Output the [X, Y] coordinate of the center of the cell containing the given text.  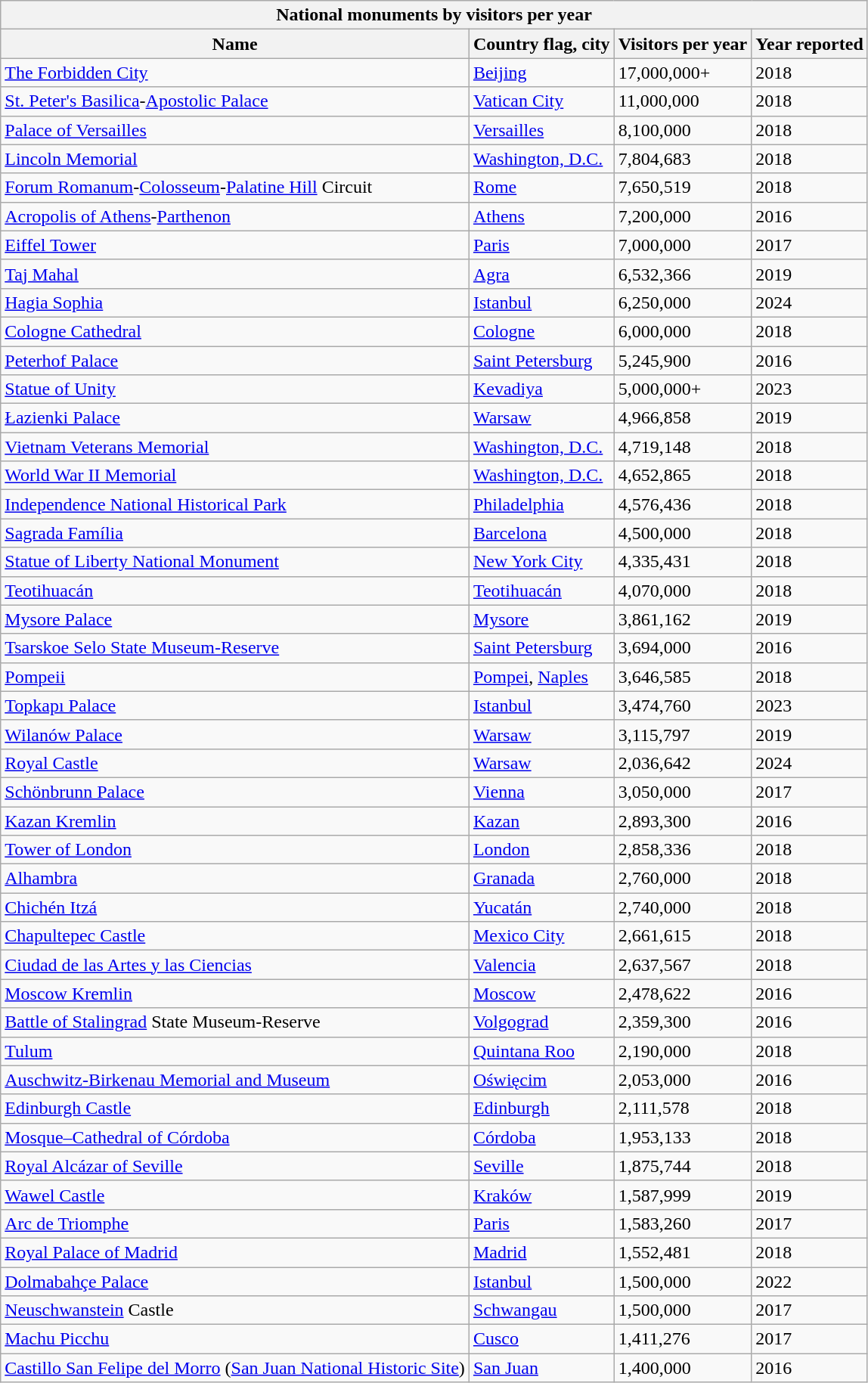
Hagia Sophia [235, 302]
Ciudad de las Artes y las Ciencias [235, 965]
2,111,578 [683, 1109]
London [541, 850]
4,070,000 [683, 591]
Dolmabahçe Palace [235, 1282]
World War II Memorial [235, 476]
Lincoln Memorial [235, 159]
Mysore [541, 619]
1,587,999 [683, 1195]
Kazan Kremlin [235, 820]
Tsarskoe Selo State Museum-Reserve [235, 648]
1,875,744 [683, 1166]
Tower of London [235, 850]
Volgograd [541, 1022]
Rome [541, 188]
2,036,642 [683, 763]
4,719,148 [683, 447]
Year reported [809, 44]
Beijing [541, 73]
Mosque–Cathedral of Córdoba [235, 1137]
4,335,431 [683, 562]
Philadelphia [541, 504]
Pompei, Naples [541, 677]
Córdoba [541, 1137]
Agra [541, 274]
4,966,858 [683, 418]
17,000,000+ [683, 73]
Schwangau [541, 1310]
7,650,519 [683, 188]
Moscow Kremlin [235, 994]
Royal Alcázar of Seville [235, 1166]
Seville [541, 1166]
6,250,000 [683, 302]
1,953,133 [683, 1137]
4,576,436 [683, 504]
Statue of Liberty National Monument [235, 562]
Forum Romanum-Colosseum-Palatine Hill Circuit [235, 188]
1,411,276 [683, 1339]
Country flag, city [541, 44]
Independence National Historical Park [235, 504]
Vienna [541, 792]
Madrid [541, 1252]
2,893,300 [683, 820]
Vietnam Veterans Memorial [235, 447]
2,661,615 [683, 936]
Royal Castle [235, 763]
7,000,000 [683, 245]
2,359,300 [683, 1022]
2,760,000 [683, 879]
Valencia [541, 965]
2,190,000 [683, 1051]
Alhambra [235, 879]
Tulum [235, 1051]
5,245,900 [683, 361]
Chapultepec Castle [235, 936]
4,652,865 [683, 476]
4,500,000 [683, 533]
Vatican City [541, 101]
Castillo San Felipe del Morro (San Juan National Historic Site) [235, 1368]
3,646,585 [683, 677]
2,858,336 [683, 850]
5,000,000+ [683, 389]
3,050,000 [683, 792]
Chichén Itzá [235, 907]
Palace of Versailles [235, 130]
Athens [541, 216]
Acropolis of Athens-Parthenon [235, 216]
Name [235, 44]
Mysore Palace [235, 619]
7,200,000 [683, 216]
Peterhof Palace [235, 361]
Royal Palace of Madrid [235, 1252]
2,053,000 [683, 1080]
Eiffel Tower [235, 245]
Taj Mahal [235, 274]
Arc de Triomphe [235, 1223]
Edinburgh Castle [235, 1109]
Moscow [541, 994]
San Juan [541, 1368]
Pompeii [235, 677]
3,115,797 [683, 734]
Oświęcim [541, 1080]
Łazienki Palace [235, 418]
Barcelona [541, 533]
6,532,366 [683, 274]
Battle of Stalingrad State Museum-Reserve [235, 1022]
New York City [541, 562]
St. Peter's Basilica-Apostolic Palace [235, 101]
Mexico City [541, 936]
1,552,481 [683, 1252]
Kazan [541, 820]
Cologne [541, 331]
2,637,567 [683, 965]
Sagrada Família [235, 533]
Cusco [541, 1339]
Granada [541, 879]
National monuments by visitors per year [434, 15]
Machu Picchu [235, 1339]
Wawel Castle [235, 1195]
Statue of Unity [235, 389]
Kraków [541, 1195]
3,694,000 [683, 648]
Cologne Cathedral [235, 331]
7,804,683 [683, 159]
Visitors per year [683, 44]
Auschwitz-Birkenau Memorial and Museum [235, 1080]
Yucatán [541, 907]
3,474,760 [683, 705]
1,583,260 [683, 1223]
2022 [809, 1282]
Schönbrunn Palace [235, 792]
3,861,162 [683, 619]
1,400,000 [683, 1368]
Versailles [541, 130]
2,740,000 [683, 907]
11,000,000 [683, 101]
Quintana Roo [541, 1051]
6,000,000 [683, 331]
Topkapı Palace [235, 705]
8,100,000 [683, 130]
Kevadiya [541, 389]
2,478,622 [683, 994]
Wilanów Palace [235, 734]
Neuschwanstein Castle [235, 1310]
The Forbidden City [235, 73]
Edinburgh [541, 1109]
